Detect which cell encompasses the target text, then output its [x, y] center coordinate. 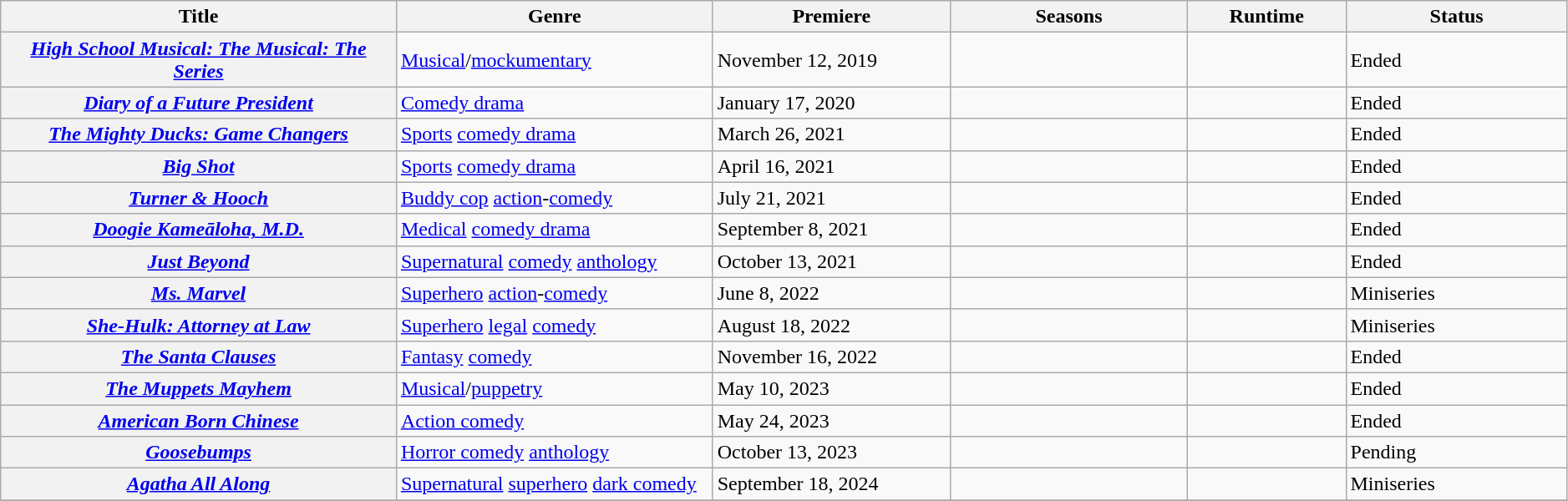
Title [199, 17]
March 26, 2021 [831, 134]
Ms. Marvel [199, 293]
Musical/mockumentary [555, 60]
Superhero action-comedy [555, 293]
January 17, 2020 [831, 103]
Runtime [1266, 17]
Comedy drama [555, 103]
Status [1457, 17]
The Mighty Ducks: Game Changers [199, 134]
May 10, 2023 [831, 388]
April 16, 2021 [831, 166]
Genre [555, 17]
High School Musical: The Musical: The Series [199, 60]
Goosebumps [199, 453]
Diary of a Future President [199, 103]
American Born Chinese [199, 420]
Doogie Kameāloha, M.D. [199, 230]
June 8, 2022 [831, 293]
Pending [1457, 453]
Seasons [1068, 17]
She-Hulk: Attorney at Law [199, 325]
Supernatural superhero dark comedy [555, 484]
July 21, 2021 [831, 198]
November 16, 2022 [831, 357]
Horror comedy anthology [555, 453]
Agatha All Along [199, 484]
Superhero legal comedy [555, 325]
October 13, 2023 [831, 453]
September 8, 2021 [831, 230]
September 18, 2024 [831, 484]
The Muppets Mayhem [199, 388]
Buddy cop action-comedy [555, 198]
Supernatural comedy anthology [555, 261]
The Santa Clauses [199, 357]
Premiere [831, 17]
Fantasy comedy [555, 357]
Medical comedy drama [555, 230]
November 12, 2019 [831, 60]
Just Beyond [199, 261]
May 24, 2023 [831, 420]
Turner & Hooch [199, 198]
Musical/puppetry [555, 388]
October 13, 2021 [831, 261]
Big Shot [199, 166]
August 18, 2022 [831, 325]
Action comedy [555, 420]
